Determine the [X, Y] coordinate at the center of the cell enclosing the given text.  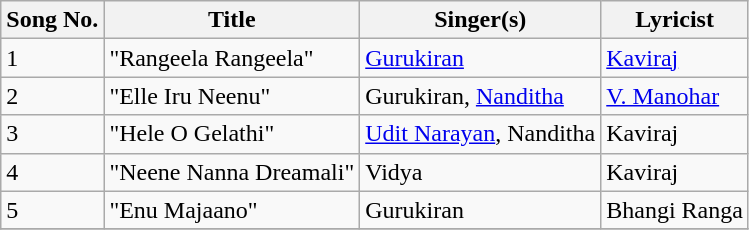
3 [52, 134]
Lyricist [675, 20]
V. Manohar [675, 96]
1 [52, 58]
5 [52, 210]
Title [232, 20]
Bhangi Ranga [675, 210]
Singer(s) [480, 20]
2 [52, 96]
"Elle Iru Neenu" [232, 96]
"Enu Majaano" [232, 210]
Song No. [52, 20]
"Neene Nanna Dreamali" [232, 172]
"Hele O Gelathi" [232, 134]
4 [52, 172]
Vidya [480, 172]
Gurukiran, Nanditha [480, 96]
Udit Narayan, Nanditha [480, 134]
"Rangeela Rangeela" [232, 58]
